Determine the [X, Y] coordinate at the center of the cell enclosing the given text.  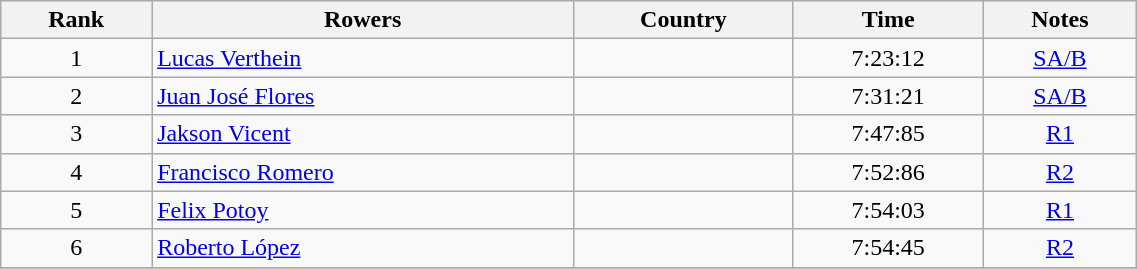
Country [684, 20]
Rowers [363, 20]
7:52:86 [888, 172]
3 [76, 134]
7:54:45 [888, 248]
7:23:12 [888, 58]
Francisco Romero [363, 172]
Jakson Vicent [363, 134]
Juan José Flores [363, 96]
Felix Potoy [363, 210]
6 [76, 248]
Notes [1060, 20]
Lucas Verthein [363, 58]
5 [76, 210]
2 [76, 96]
4 [76, 172]
7:47:85 [888, 134]
Roberto López [363, 248]
Time [888, 20]
Rank [76, 20]
7:31:21 [888, 96]
7:54:03 [888, 210]
1 [76, 58]
